Capture the cell that displays the provided text and extract its [x, y] central coordinate. 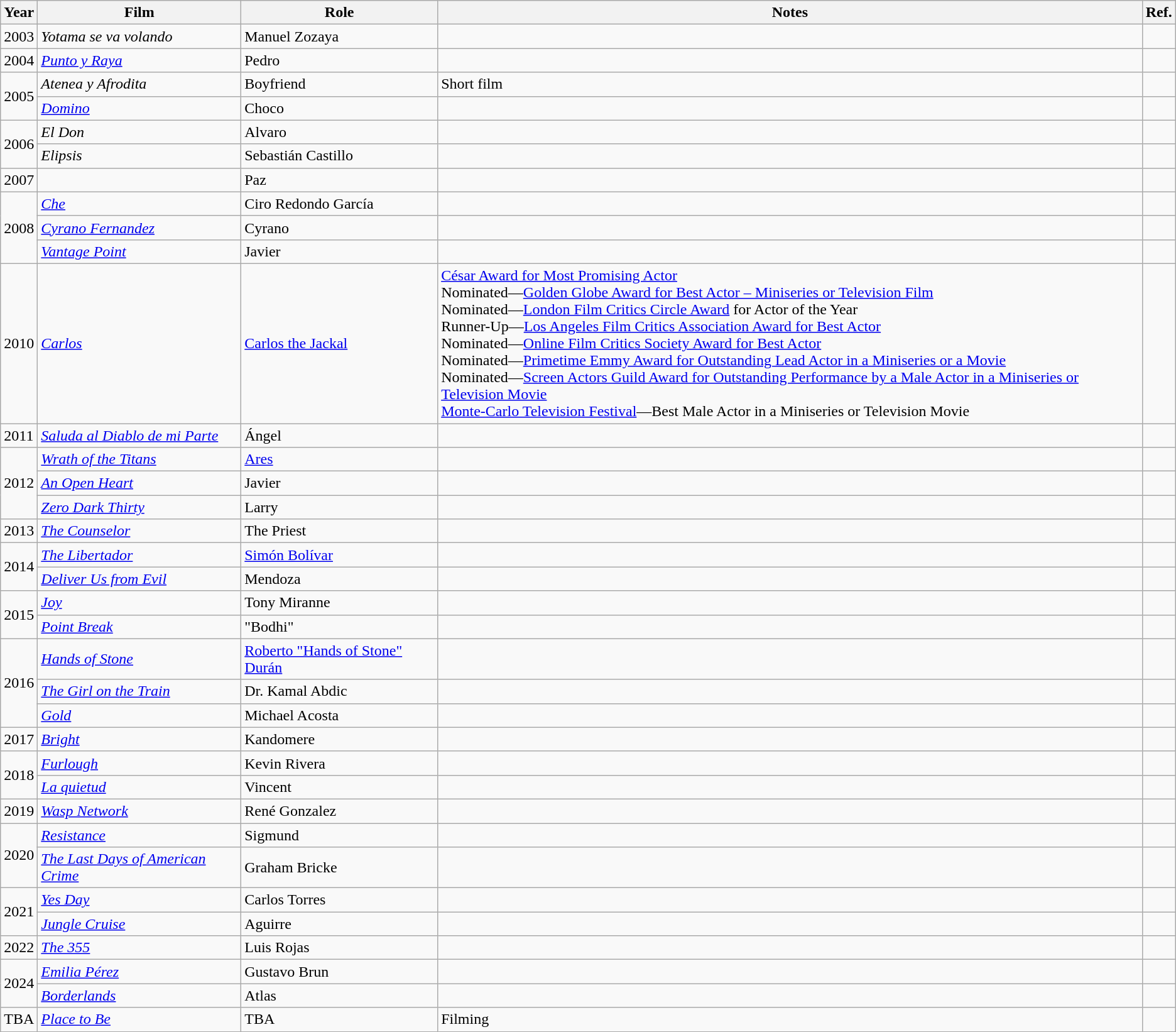
2003 [19, 36]
Gold [139, 715]
Ares [339, 459]
Roberto "Hands of Stone" Durán [339, 659]
Cyrano [339, 228]
Carlos [139, 343]
Deliver Us from Evil [139, 579]
Sigmund [339, 835]
2020 [19, 856]
2007 [19, 180]
Carlos Torres [339, 900]
2016 [19, 683]
Atenea y Afrodita [139, 84]
Saluda al Diablo de mi Parte [139, 436]
2015 [19, 615]
Short film [790, 84]
Notes [790, 13]
Kandomere [339, 739]
Tony Miranne [339, 603]
Boyfriend [339, 84]
Simón Bolívar [339, 555]
Yes Day [139, 900]
Film [139, 13]
Jungle Cruise [139, 924]
Choco [339, 108]
2019 [19, 811]
Cyrano Fernandez [139, 228]
2021 [19, 912]
2012 [19, 483]
Bright [139, 739]
Wrath of the Titans [139, 459]
Borderlands [139, 996]
Vantage Point [139, 251]
Carlos the Jackal [339, 343]
Atlas [339, 996]
2018 [19, 775]
Elipsis [139, 156]
2005 [19, 96]
Wasp Network [139, 811]
Ref. [1158, 13]
Role [339, 13]
Place to Be [139, 1019]
Luis Rojas [339, 948]
"Bodhi" [339, 627]
El Don [139, 132]
Gustavo Brun [339, 972]
2024 [19, 984]
2017 [19, 739]
Point Break [139, 627]
2013 [19, 531]
Emilia Pérez [139, 972]
An Open Heart [139, 483]
Aguirre [339, 924]
Punto y Raya [139, 60]
Dr. Kamal Abdic [339, 691]
The Priest [339, 531]
Furlough [139, 763]
The 355 [139, 948]
The Last Days of American Crime [139, 867]
Filming [790, 1019]
2010 [19, 343]
Graham Bricke [339, 867]
The Girl on the Train [139, 691]
2004 [19, 60]
Joy [139, 603]
Vincent [339, 787]
Alvaro [339, 132]
2014 [19, 567]
The Libertador [139, 555]
2008 [19, 228]
Larry [339, 507]
Ángel [339, 436]
Sebastián Castillo [339, 156]
2022 [19, 948]
Yotama se va volando [139, 36]
Manuel Zozaya [339, 36]
The Counselor [139, 531]
Year [19, 13]
Zero Dark Thirty [139, 507]
Ciro Redondo García [339, 204]
Paz [339, 180]
La quietud [139, 787]
2006 [19, 144]
Kevin Rivera [339, 763]
Domino [139, 108]
Mendoza [339, 579]
Resistance [139, 835]
Hands of Stone [139, 659]
Che [139, 204]
2011 [19, 436]
Pedro [339, 60]
Michael Acosta [339, 715]
René Gonzalez [339, 811]
